Return the [X, Y] coordinate for the center point of the cell that contains the specified text.  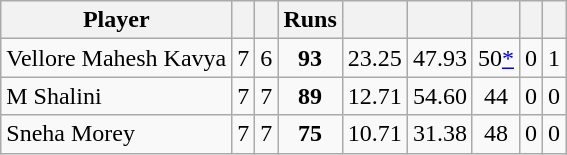
50* [496, 58]
93 [310, 58]
23.25 [374, 58]
Player [116, 20]
75 [310, 134]
M Shalini [116, 96]
44 [496, 96]
54.60 [440, 96]
10.71 [374, 134]
6 [266, 58]
89 [310, 96]
1 [554, 58]
47.93 [440, 58]
Vellore Mahesh Kavya [116, 58]
12.71 [374, 96]
Runs [310, 20]
48 [496, 134]
31.38 [440, 134]
Sneha Morey [116, 134]
